Scan for the cell matching the given text and deliver its (X, Y) coordinate at center. 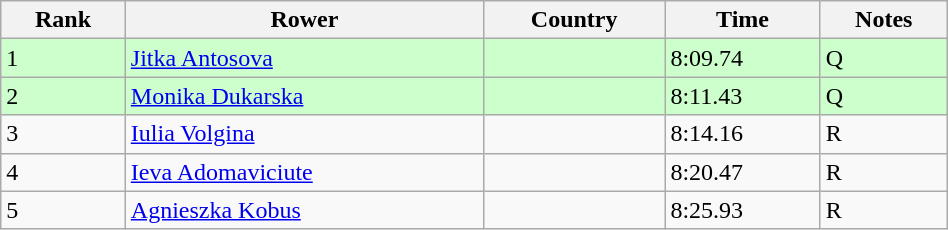
Ieva Adomaviciute (304, 172)
Rank (64, 20)
8:11.43 (742, 96)
8:25.93 (742, 210)
4 (64, 172)
8:20.47 (742, 172)
5 (64, 210)
8:09.74 (742, 58)
1 (64, 58)
Iulia Volgina (304, 134)
2 (64, 96)
Rower (304, 20)
8:14.16 (742, 134)
Jitka Antosova (304, 58)
Country (574, 20)
Notes (884, 20)
Time (742, 20)
Monika Dukarska (304, 96)
Agnieszka Kobus (304, 210)
3 (64, 134)
